Search for the cell housing the specified text and yield its (x, y) center coordinate. 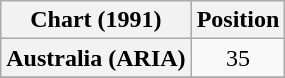
Chart (1991) (96, 20)
Australia (ARIA) (96, 58)
Position (238, 20)
35 (238, 58)
